Provide the [X, Y] coordinate of the cell's center where the given text is located.  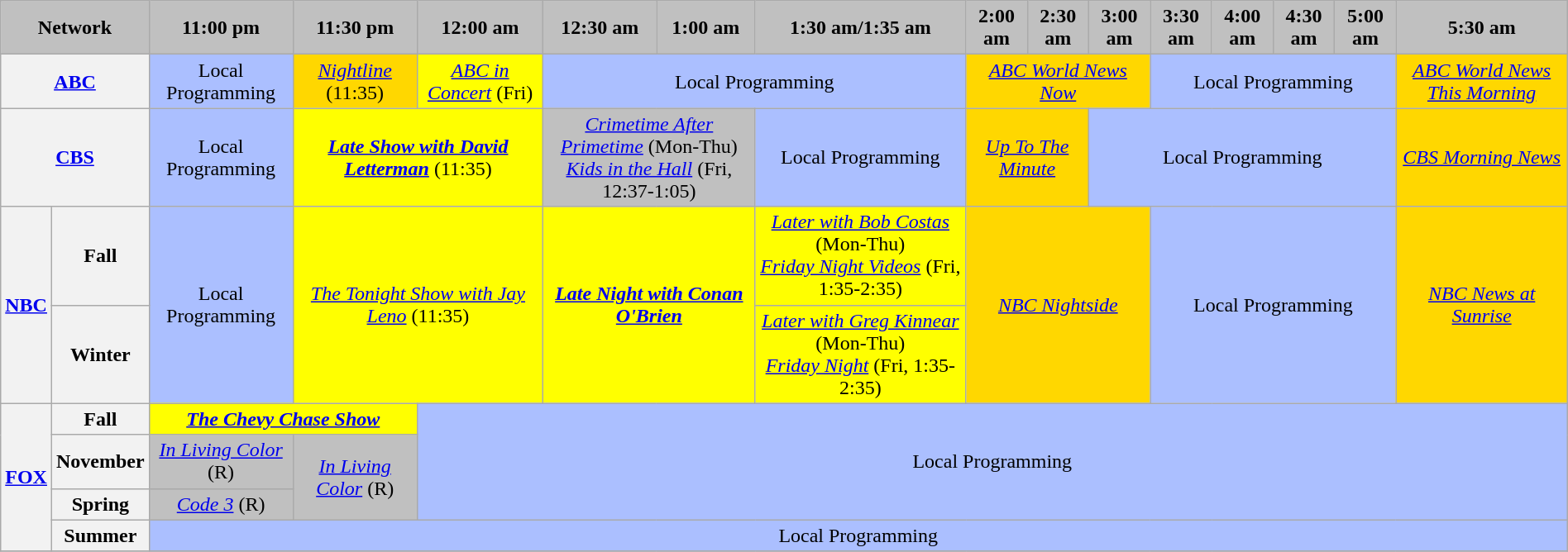
Crimetime After Primetime (Mon-Thu) Kids in the Hall (Fri, 12:37-1:05) [649, 157]
ABC [74, 81]
Nightline (11:35) [355, 81]
ABC World News Now [1059, 81]
NBC [26, 305]
Later with Bob Costas (Mon-Thu) Friday Night Videos (Fri, 1:35-2:35) [860, 256]
CBS [74, 157]
11:30 pm [355, 28]
ABC in Concert (Fri) [480, 81]
4:00 am [1242, 28]
1:30 am/1:35 am [860, 28]
The Chevy Chase Show [283, 419]
1:00 am [706, 28]
Code 3 (R) [221, 504]
2:00 am [997, 28]
NBC News at Sunrise [1482, 305]
November [100, 461]
FOX [26, 478]
Late Show with David Letterman (11:35) [418, 157]
12:30 am [600, 28]
The Tonight Show with Jay Leno (11:35) [418, 305]
5:00 am [1365, 28]
3:00 am [1119, 28]
Late Night with Conan O'Brien [649, 305]
11:00 pm [221, 28]
Up To The Minute [1027, 157]
Spring [100, 504]
2:30 am [1058, 28]
3:30 am [1181, 28]
NBC Nightside [1059, 305]
ABC World News This Morning [1482, 81]
CBS Morning News [1482, 157]
5:30 am [1482, 28]
Winter [100, 354]
Later with Greg Kinnear (Mon-Thu) Friday Night (Fri, 1:35-2:35) [860, 354]
12:00 am [480, 28]
Summer [100, 535]
4:30 am [1303, 28]
Network [74, 28]
